Scan for the cell matching the given text and deliver its [x, y] coordinate at center. 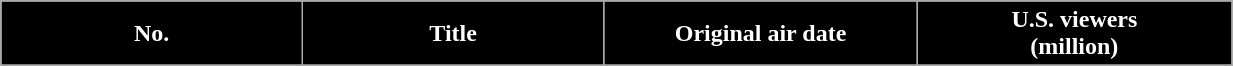
U.S. viewers(million) [1074, 34]
Title [453, 34]
No. [152, 34]
Original air date [760, 34]
